Locate the cell with the specified text and output its [x, y] center coordinate. 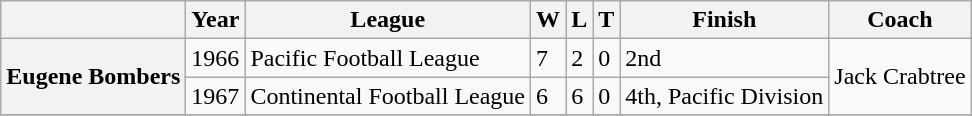
1966 [216, 58]
W [548, 20]
Eugene Bombers [94, 77]
T [606, 20]
Pacific Football League [388, 58]
League [388, 20]
Coach [900, 20]
4th, Pacific Division [724, 96]
L [580, 20]
Jack Crabtree [900, 77]
2 [580, 58]
1967 [216, 96]
Year [216, 20]
Finish [724, 20]
2nd [724, 58]
Continental Football League [388, 96]
7 [548, 58]
